Detect which cell encompasses the target text, then output its (X, Y) center coordinate. 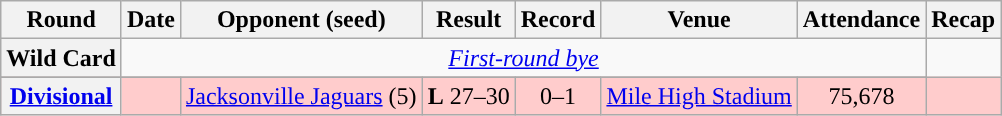
Wild Card (62, 58)
Divisional (62, 96)
Round (62, 20)
Jacksonville Jaguars (5) (301, 96)
First-round bye (523, 58)
Date (150, 20)
L 27–30 (468, 96)
Record (558, 20)
Result (468, 20)
0–1 (558, 96)
Venue (699, 20)
Recap (964, 20)
Opponent (seed) (301, 20)
Mile High Stadium (699, 96)
Attendance (861, 20)
75,678 (861, 96)
